Return the (X, Y) coordinate for the center point of the cell that contains the specified text.  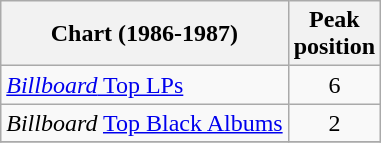
6 (334, 85)
Billboard Top LPs (144, 85)
Billboard Top Black Albums (144, 123)
Chart (1986-1987) (144, 34)
2 (334, 123)
Peakposition (334, 34)
